Find where the given text appears and provide that cell's center as [x, y] coordinate. 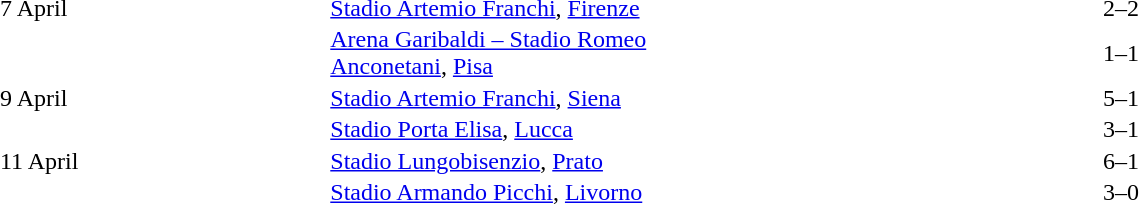
Stadio Artemio Franchi, Siena [526, 98]
Stadio Lungobisenzio, Prato [526, 161]
Stadio Porta Elisa, Lucca [526, 129]
Arena Garibaldi – Stadio Romeo Anconetani, Pisa [526, 52]
